Detect which cell encompasses the target text, then output its [x, y] center coordinate. 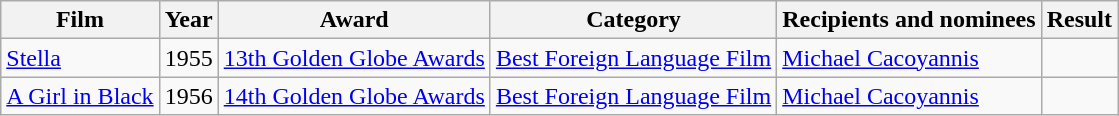
Film [80, 20]
Result [1079, 20]
1956 [188, 96]
Award [354, 20]
Category [633, 20]
13th Golden Globe Awards [354, 58]
Recipients and nominees [909, 20]
A Girl in Black [80, 96]
1955 [188, 58]
Year [188, 20]
Stella [80, 58]
14th Golden Globe Awards [354, 96]
